Pinpoint the cell where the given text exists, returning its [X, Y] midpoint coordinate. 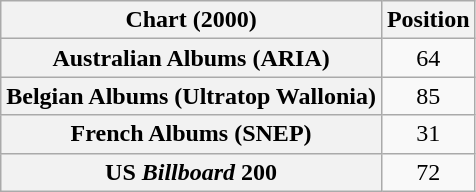
French Albums (SNEP) [192, 134]
85 [428, 96]
Chart (2000) [192, 20]
Belgian Albums (Ultratop Wallonia) [192, 96]
31 [428, 134]
US Billboard 200 [192, 172]
64 [428, 58]
72 [428, 172]
Position [428, 20]
Australian Albums (ARIA) [192, 58]
